Pinpoint the cell where the given text exists, returning its [x, y] midpoint coordinate. 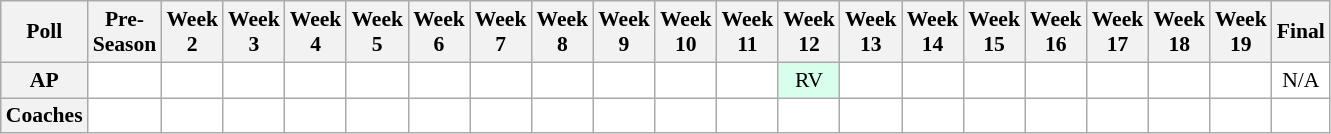
Week16 [1056, 32]
Week6 [439, 32]
Week13 [871, 32]
Coaches [44, 116]
Final [1301, 32]
AP [44, 80]
Week14 [933, 32]
Week10 [686, 32]
Week5 [377, 32]
Pre-Season [125, 32]
Week18 [1179, 32]
Week19 [1241, 32]
Poll [44, 32]
RV [809, 80]
N/A [1301, 80]
Week3 [254, 32]
Week4 [316, 32]
Week7 [501, 32]
Week11 [748, 32]
Week15 [994, 32]
Week12 [809, 32]
Week2 [192, 32]
Week9 [624, 32]
Week17 [1118, 32]
Week8 [562, 32]
